For the text-containing cell, return its midpoint in [X, Y] coordinate format. 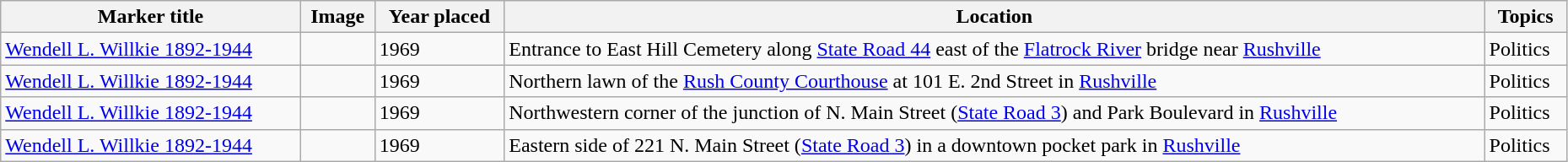
Year placed [439, 17]
Northern lawn of the Rush County Courthouse at 101 E. 2nd Street in Rushville [994, 81]
Image [337, 17]
Location [994, 17]
Eastern side of 221 N. Main Street (State Road 3) in a downtown pocket park in Rushville [994, 145]
Marker title [151, 17]
Entrance to East Hill Cemetery along State Road 44 east of the Flatrock River bridge near Rushville [994, 49]
Northwestern corner of the junction of N. Main Street (State Road 3) and Park Boulevard in Rushville [994, 113]
Topics [1525, 17]
